Scan for the cell matching the given text and deliver its [x, y] coordinate at center. 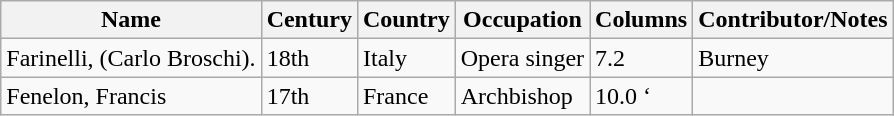
Name [131, 20]
Archbishop [522, 96]
Farinelli, (Carlo Broschi). [131, 58]
Italy [406, 58]
7.2 [642, 58]
Burney [793, 58]
Columns [642, 20]
17th [309, 96]
10.0 ‘ [642, 96]
Century [309, 20]
France [406, 96]
18th [309, 58]
Occupation [522, 20]
Contributor/Notes [793, 20]
Country [406, 20]
Opera singer [522, 58]
Fenelon, Francis [131, 96]
